Identify which cell holds the provided text, then report its [X, Y] central coordinate. 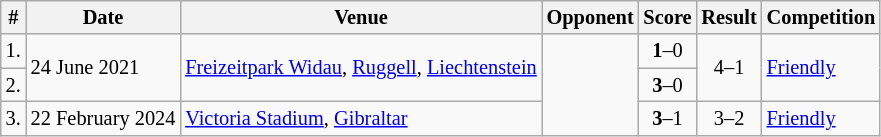
Freizeitpark Widau, Ruggell, Liechtenstein [360, 68]
3–2 [728, 118]
Opponent [590, 17]
1–0 [668, 51]
Score [668, 17]
# [14, 17]
24 June 2021 [104, 68]
Result [728, 17]
2. [14, 85]
3–1 [668, 118]
22 February 2024 [104, 118]
1. [14, 51]
3. [14, 118]
Competition [821, 17]
Victoria Stadium, Gibraltar [360, 118]
Date [104, 17]
4–1 [728, 68]
Venue [360, 17]
3–0 [668, 85]
